Extract the (X, Y) coordinate from the center of the cell holding the provided text.  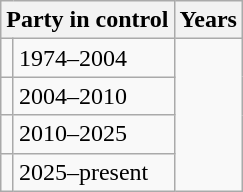
2025–present (94, 172)
2010–2025 (94, 134)
Party in control (88, 20)
1974–2004 (94, 58)
2004–2010 (94, 96)
Years (208, 20)
